Capture the cell that displays the provided text and extract its (x, y) central coordinate. 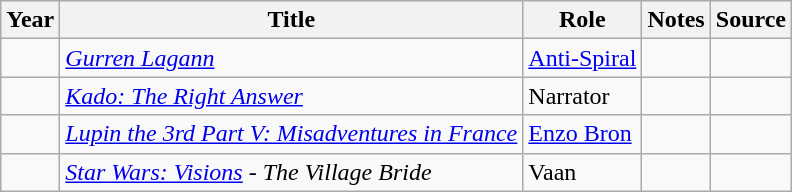
Notes (676, 20)
Anti-Spiral (582, 58)
Enzo Bron (582, 134)
Narrator (582, 96)
Source (750, 20)
Title (292, 20)
Star Wars: Visions - The Village Bride (292, 172)
Vaan (582, 172)
Role (582, 20)
Year (30, 20)
Kado: The Right Answer (292, 96)
Lupin the 3rd Part V: Misadventures in France (292, 134)
Gurren Lagann (292, 58)
